Scan for the cell matching the given text and deliver its (x, y) coordinate at center. 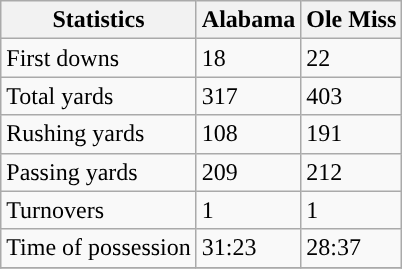
Alabama (248, 20)
209 (248, 172)
Ole Miss (352, 20)
Total yards (99, 96)
Passing yards (99, 172)
212 (352, 172)
22 (352, 58)
403 (352, 96)
31:23 (248, 248)
Rushing yards (99, 134)
First downs (99, 58)
28:37 (352, 248)
Turnovers (99, 210)
Statistics (99, 20)
108 (248, 134)
18 (248, 58)
Time of possession (99, 248)
317 (248, 96)
191 (352, 134)
